Scan for the cell matching the given text and deliver its [X, Y] coordinate at center. 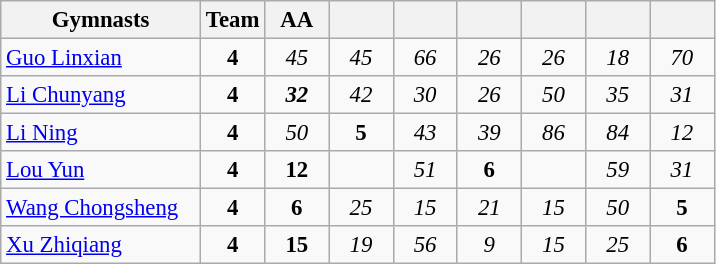
Xu Zhiqiang [101, 245]
Wang Chongsheng [101, 208]
AA [297, 20]
Li Ning [101, 133]
19 [361, 245]
43 [425, 133]
9 [489, 245]
35 [618, 95]
21 [489, 208]
66 [425, 58]
59 [618, 170]
42 [361, 95]
51 [425, 170]
Guo Linxian [101, 58]
32 [297, 95]
39 [489, 133]
84 [618, 133]
Gymnasts [101, 20]
56 [425, 245]
30 [425, 95]
Lou Yun [101, 170]
70 [682, 58]
Li Chunyang [101, 95]
Team [232, 20]
86 [553, 133]
18 [618, 58]
